Scan for the cell matching the given text and deliver its [x, y] coordinate at center. 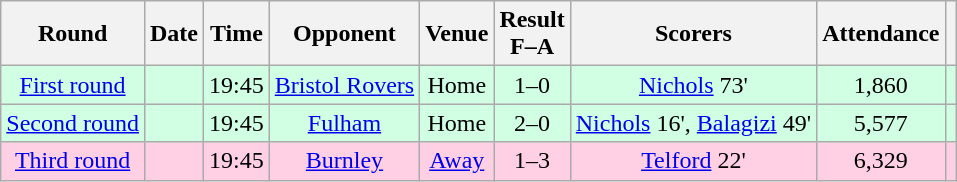
Second round [73, 123]
Opponent [344, 34]
Round [73, 34]
Away [457, 161]
Nichols 73' [693, 85]
Fulham [344, 123]
1,860 [881, 85]
Third round [73, 161]
Date [174, 34]
Nichols 16', Balagizi 49' [693, 123]
1–3 [532, 161]
6,329 [881, 161]
5,577 [881, 123]
2–0 [532, 123]
Burnley [344, 161]
Bristol Rovers [344, 85]
Venue [457, 34]
Scorers [693, 34]
Time [237, 34]
ResultF–A [532, 34]
1–0 [532, 85]
First round [73, 85]
Attendance [881, 34]
Telford 22' [693, 161]
